From the cell containing the given text, extract its center point as [X, Y] coordinate. 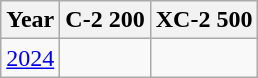
2024 [30, 58]
C-2 200 [105, 20]
Year [30, 20]
XC-2 500 [204, 20]
